Detect which cell encompasses the target text, then output its [x, y] center coordinate. 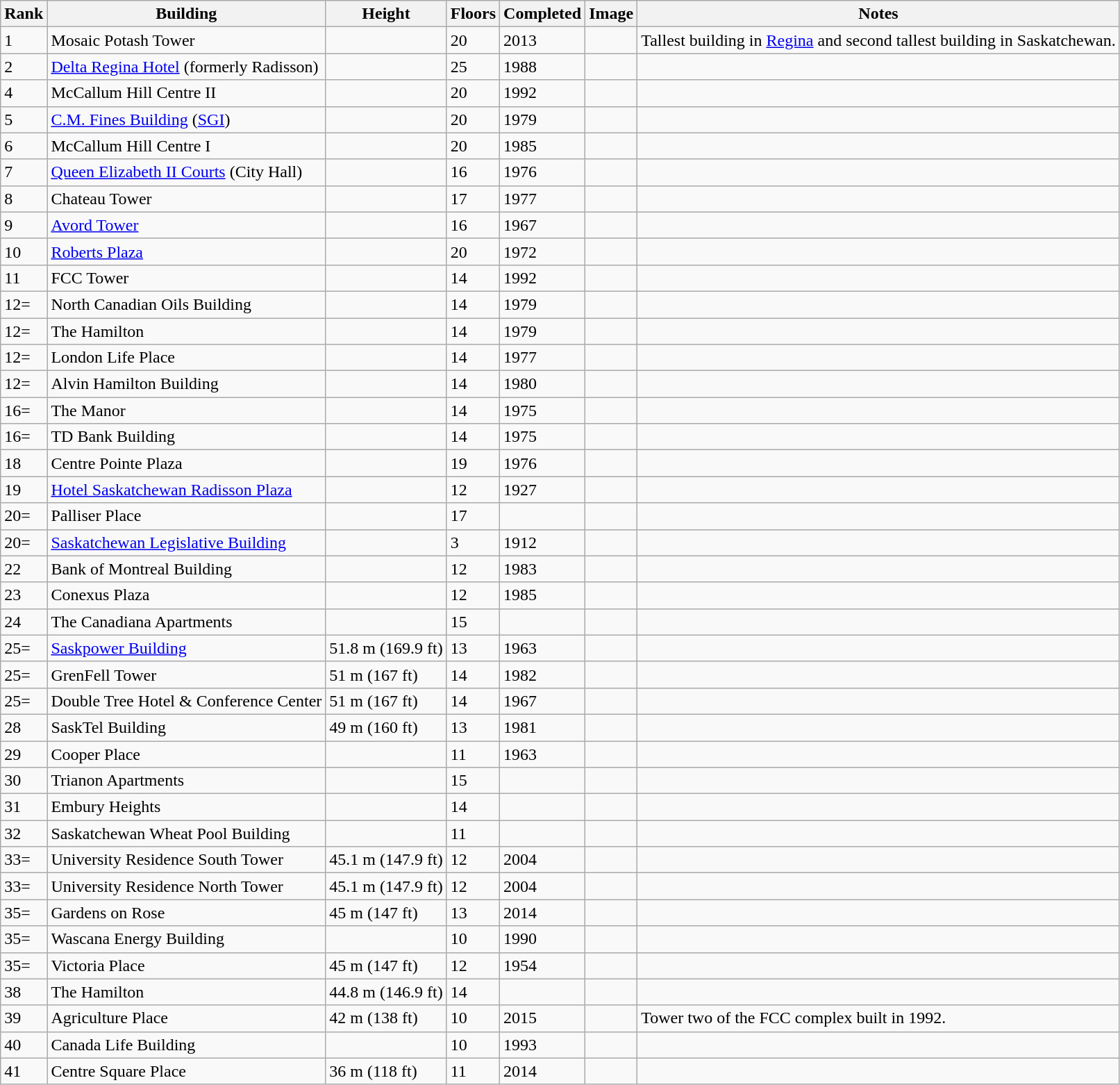
Conexus Plaza [186, 595]
1912 [543, 542]
25 [473, 67]
6 [24, 146]
Gardens on Rose [186, 913]
Building [186, 14]
Queen Elizabeth II Courts (City Hall) [186, 172]
9 [24, 225]
Cooper Place [186, 754]
38 [24, 992]
Saskpower Building [186, 648]
The Manor [186, 411]
1954 [543, 966]
North Canadian Oils Building [186, 304]
Double Tree Hotel & Conference Center [186, 701]
Height [386, 14]
41 [24, 1071]
Victoria Place [186, 966]
3 [473, 542]
The Canadiana Apartments [186, 622]
Floors [473, 14]
Hotel Saskatchewan Radisson Plaza [186, 490]
Tower two of the FCC complex built in 1992. [879, 1018]
28 [24, 727]
University Residence North Tower [186, 886]
Saskatchewan Wheat Pool Building [186, 834]
40 [24, 1045]
36 m (118 ft) [386, 1071]
1990 [543, 939]
McCallum Hill Centre I [186, 146]
Canada Life Building [186, 1045]
University Residence South Tower [186, 860]
22 [24, 569]
2 [24, 67]
Centre Square Place [186, 1071]
44.8 m (146.9 ft) [386, 992]
1982 [543, 674]
Notes [879, 14]
2015 [543, 1018]
GrenFell Tower [186, 674]
1993 [543, 1045]
1980 [543, 384]
Embury Heights [186, 807]
29 [24, 754]
McCallum Hill Centre II [186, 93]
1972 [543, 251]
Palliser Place [186, 516]
30 [24, 781]
Avord Tower [186, 225]
1927 [543, 490]
5 [24, 119]
Mosaic Potash Tower [186, 40]
Trianon Apartments [186, 781]
1983 [543, 569]
23 [24, 595]
7 [24, 172]
Agriculture Place [186, 1018]
Tallest building in Regina and second tallest building in Saskatchewan. [879, 40]
49 m (160 ft) [386, 727]
8 [24, 199]
42 m (138 ft) [386, 1018]
39 [24, 1018]
31 [24, 807]
Centre Pointe Plaza [186, 463]
London Life Place [186, 358]
Completed [543, 14]
32 [24, 834]
SaskTel Building [186, 727]
2013 [543, 40]
4 [24, 93]
1 [24, 40]
1988 [543, 67]
FCC Tower [186, 278]
Saskatchewan Legislative Building [186, 542]
Wascana Energy Building [186, 939]
Roberts Plaza [186, 251]
C.M. Fines Building (SGI) [186, 119]
24 [24, 622]
TD Bank Building [186, 437]
18 [24, 463]
Delta Regina Hotel (formerly Radisson) [186, 67]
Bank of Montreal Building [186, 569]
Image [611, 14]
Alvin Hamilton Building [186, 384]
1981 [543, 727]
Chateau Tower [186, 199]
Rank [24, 14]
51.8 m (169.9 ft) [386, 648]
